Detect which cell encompasses the target text, then output its [x, y] center coordinate. 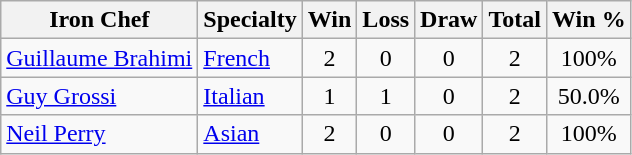
Draw [449, 20]
Guy Grossi [100, 96]
Italian [250, 96]
Total [515, 20]
Win % [590, 20]
Iron Chef [100, 20]
Neil Perry [100, 134]
Asian [250, 134]
Win [330, 20]
Specialty [250, 20]
Loss [386, 20]
Guillaume Brahimi [100, 58]
French [250, 58]
50.0% [590, 96]
